Capture the cell that displays the provided text and extract its [X, Y] central coordinate. 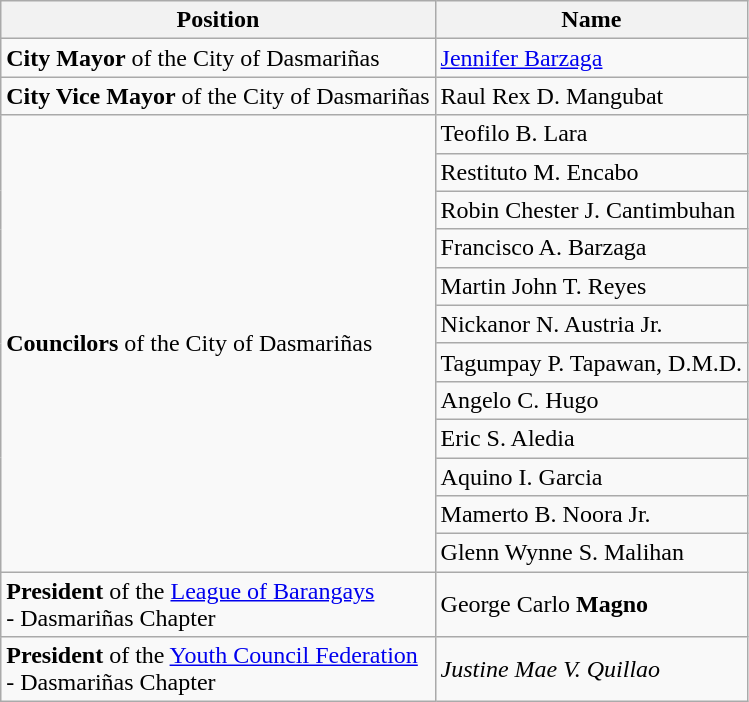
Councilors of the City of Dasmariñas [218, 344]
Tagumpay P. Tapawan, D.M.D. [592, 362]
President of the Youth Council Federation- Dasmariñas Chapter [218, 670]
Nickanor N. Austria Jr. [592, 324]
Francisco A. Barzaga [592, 248]
Restituto M. Encabo [592, 172]
Position [218, 20]
Angelo C. Hugo [592, 400]
President of the League of Barangays- Dasmariñas Chapter [218, 604]
City Mayor of the City of Dasmariñas [218, 58]
Teofilo B. Lara [592, 134]
Jennifer Barzaga [592, 58]
City Vice Mayor of the City of Dasmariñas [218, 96]
Raul Rex D. Mangubat [592, 96]
Mamerto B. Noora Jr. [592, 515]
Eric S. Aledia [592, 438]
Martin John T. Reyes [592, 286]
Robin Chester J. Cantimbuhan [592, 210]
George Carlo Magno [592, 604]
Justine Mae V. Quillao [592, 670]
Name [592, 20]
Glenn Wynne S. Malihan [592, 553]
Aquino I. Garcia [592, 477]
